For the text-containing cell, return its midpoint in (x, y) coordinate format. 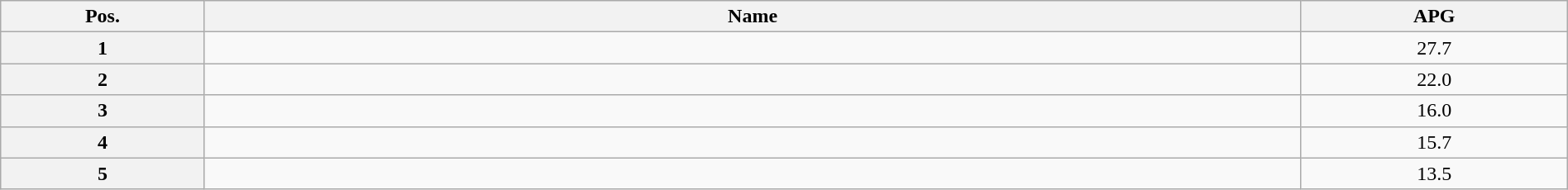
Name (753, 17)
15.7 (1434, 142)
27.7 (1434, 48)
4 (103, 142)
Pos. (103, 17)
3 (103, 111)
5 (103, 173)
1 (103, 48)
16.0 (1434, 111)
13.5 (1434, 173)
2 (103, 79)
22.0 (1434, 79)
APG (1434, 17)
